Return the [x, y] coordinate for the center point of the cell that contains the specified text.  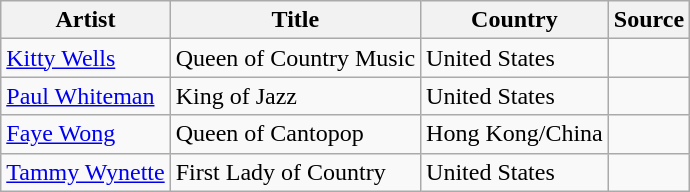
Hong Kong/China [515, 134]
Tammy Wynette [86, 172]
Kitty Wells [86, 58]
Queen of Country Music [295, 58]
Artist [86, 20]
Queen of Cantopop [295, 134]
Paul Whiteman [86, 96]
First Lady of Country [295, 172]
Title [295, 20]
Source [648, 20]
King of Jazz [295, 96]
Country [515, 20]
Faye Wong [86, 134]
